Extract the [X, Y] coordinate from the center of the cell holding the provided text.  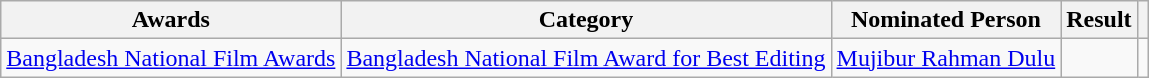
Bangladesh National Film Award for Best Editing [586, 58]
Result [1099, 20]
Nominated Person [946, 20]
Category [586, 20]
Bangladesh National Film Awards [171, 58]
Awards [171, 20]
Mujibur Rahman Dulu [946, 58]
